Pinpoint the cell where the given text exists, returning its [x, y] midpoint coordinate. 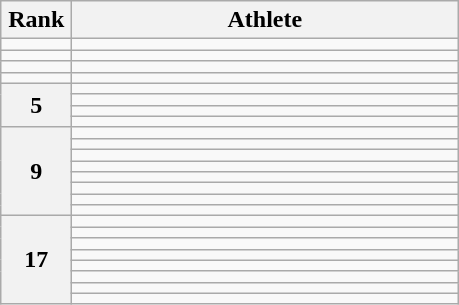
5 [36, 105]
Athlete [265, 20]
Rank [36, 20]
9 [36, 171]
17 [36, 260]
